Find where the given text appears and provide that cell's center as [x, y] coordinate. 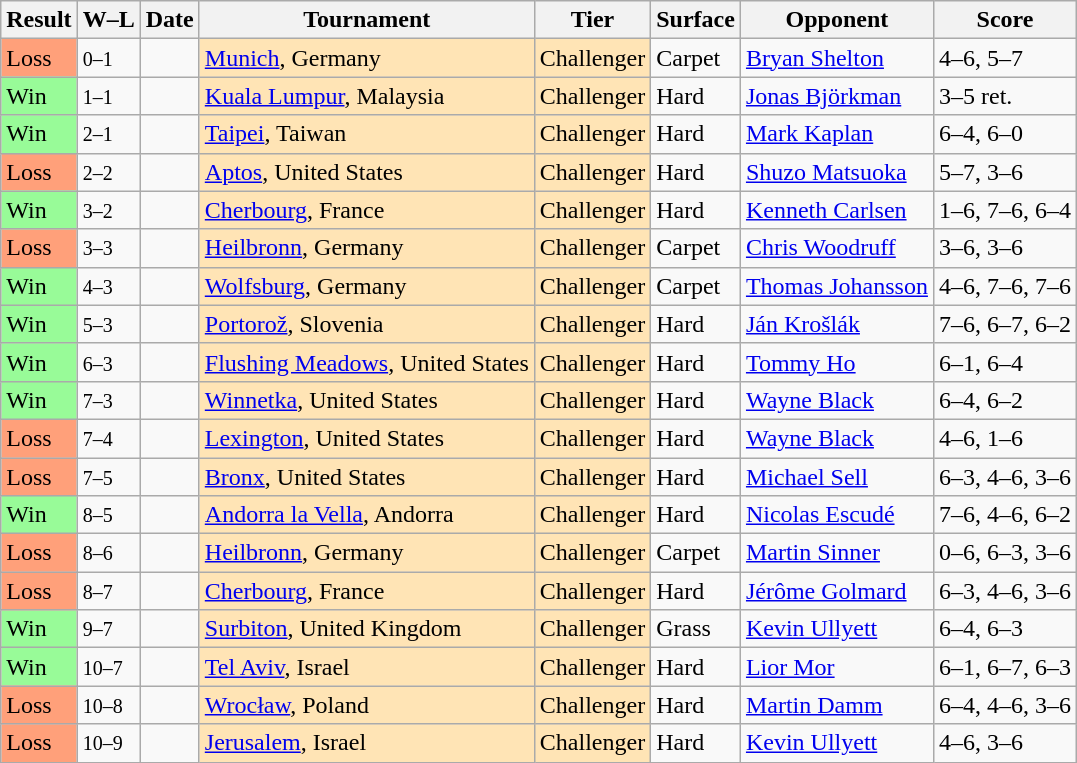
6–1, 6–7, 6–3 [1004, 667]
1–1 [108, 96]
Surbiton, United Kingdom [366, 629]
Opponent [836, 20]
Wrocław, Poland [366, 705]
Tournament [366, 20]
Bronx, United States [366, 477]
8–5 [108, 515]
Martin Sinner [836, 553]
10–9 [108, 743]
Flushing Meadows, United States [366, 362]
10–8 [108, 705]
9–7 [108, 629]
Winnetka, United States [366, 400]
3–5 ret. [1004, 96]
Bryan Shelton [836, 58]
7–4 [108, 438]
Mark Kaplan [836, 134]
Kuala Lumpur, Malaysia [366, 96]
2–1 [108, 134]
Grass [696, 629]
Aptos, United States [366, 172]
Date [170, 20]
4–6, 1–6 [1004, 438]
3–6, 3–6 [1004, 248]
Shuzo Matsuoka [836, 172]
4–6, 3–6 [1004, 743]
Jerusalem, Israel [366, 743]
Kenneth Carlsen [836, 210]
6–3 [108, 362]
Wolfsburg, Germany [366, 286]
Result [39, 20]
6–4, 6–3 [1004, 629]
Nicolas Escudé [836, 515]
Score [1004, 20]
Munich, Germany [366, 58]
Tommy Ho [836, 362]
Thomas Johansson [836, 286]
Lior Mor [836, 667]
7–6, 6–7, 6–2 [1004, 324]
6–4, 6–2 [1004, 400]
5–7, 3–6 [1004, 172]
4–6, 7–6, 7–6 [1004, 286]
8–6 [108, 553]
Michael Sell [836, 477]
0–6, 6–3, 3–6 [1004, 553]
4–3 [108, 286]
4–6, 5–7 [1004, 58]
6–4, 6–0 [1004, 134]
2–2 [108, 172]
W–L [108, 20]
Ján Krošlák [836, 324]
Jérôme Golmard [836, 591]
Portorož, Slovenia [366, 324]
7–5 [108, 477]
0–1 [108, 58]
Surface [696, 20]
3–3 [108, 248]
7–6, 4–6, 6–2 [1004, 515]
Taipei, Taiwan [366, 134]
Martin Damm [836, 705]
Lexington, United States [366, 438]
8–7 [108, 591]
Andorra la Vella, Andorra [366, 515]
6–4, 4–6, 3–6 [1004, 705]
3–2 [108, 210]
5–3 [108, 324]
Tel Aviv, Israel [366, 667]
Chris Woodruff [836, 248]
Jonas Björkman [836, 96]
10–7 [108, 667]
6–1, 6–4 [1004, 362]
7–3 [108, 400]
Tier [592, 20]
1–6, 7–6, 6–4 [1004, 210]
